Scan for the cell matching the given text and deliver its (x, y) coordinate at center. 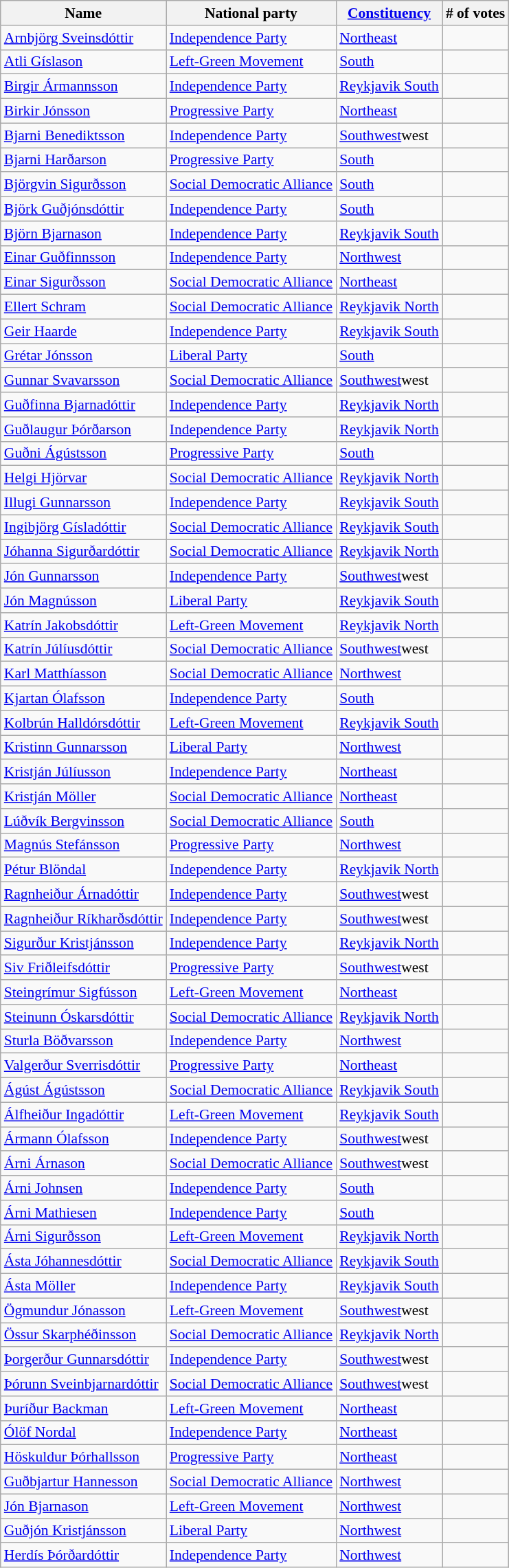
Árni Árnason (84, 1164)
Ingibjörg Gísladóttir (84, 527)
Ármann Ólafsson (84, 1139)
Jón Bjarnason (84, 1506)
Þorgerður Gunnarsdóttir (84, 1360)
Atli Gíslason (84, 62)
Guðbjartur Hannesson (84, 1482)
Kristinn Gunnarsson (84, 748)
Siv Friðleifsdóttir (84, 968)
Ragnheiður Árnadóttir (84, 895)
Gunnar Svavarsson (84, 381)
Katrín Júlíusdóttir (84, 649)
Björk Guðjónsdóttir (84, 209)
Ragnheiður Ríkharðsdóttir (84, 919)
Kolbrún Halldórsdóttir (84, 723)
Karl Matthíasson (84, 674)
Ólöf Nordal (84, 1433)
Þórunn Sveinbjarnardóttir (84, 1384)
Einar Guðfinnsson (84, 258)
Jón Gunnarsson (84, 576)
Bjarni Benediktsson (84, 135)
Össur Skarphéðinsson (84, 1335)
# of votes (475, 13)
Magnús Stefánsson (84, 845)
Sigurður Kristjánsson (84, 943)
Ellert Schram (84, 307)
Pétur Blöndal (84, 870)
Höskuldur Þórhallsson (84, 1457)
Lúðvík Bergvinsson (84, 821)
Arnbjörg Sveinsdóttir (84, 38)
Birkir Jónsson (84, 111)
Kristján Júlíusson (84, 772)
Grétar Jónsson (84, 356)
Björn Bjarnason (84, 234)
Ágúst Ágústsson (84, 1090)
Helgi Hjörvar (84, 478)
Illugi Gunnarsson (84, 503)
Einar Sigurðsson (84, 282)
Kjartan Ólafsson (84, 699)
Bjarni Harðarson (84, 160)
Guðlaugur Þórðarson (84, 429)
Ögmundur Jónasson (84, 1310)
Constituency (389, 13)
Þuríður Backman (84, 1409)
Kristján Möller (84, 796)
Guðjón Kristjánsson (84, 1531)
Árni Sigurðsson (84, 1237)
Guðni Ágústsson (84, 453)
National party (251, 13)
Árni Mathiesen (84, 1213)
Birgir Ármannsson (84, 87)
Björgvin Sigurðsson (84, 185)
Árni Johnsen (84, 1188)
Ásta Möller (84, 1286)
Jóhanna Sigurðardóttir (84, 552)
Jón Magnússon (84, 601)
Valgerður Sverrisdóttir (84, 1066)
Ásta Jóhannesdóttir (84, 1262)
Geir Haarde (84, 331)
Álfheiður Ingadóttir (84, 1115)
Katrín Jakobsdóttir (84, 625)
Steingrímur Sigfússon (84, 992)
Guðfinna Bjarnadóttir (84, 405)
Herdís Þórðardóttir (84, 1556)
Sturla Böðvarsson (84, 1041)
Steinunn Óskarsdóttir (84, 1017)
Name (84, 13)
